Scan for the cell matching the given text and deliver its (X, Y) coordinate at center. 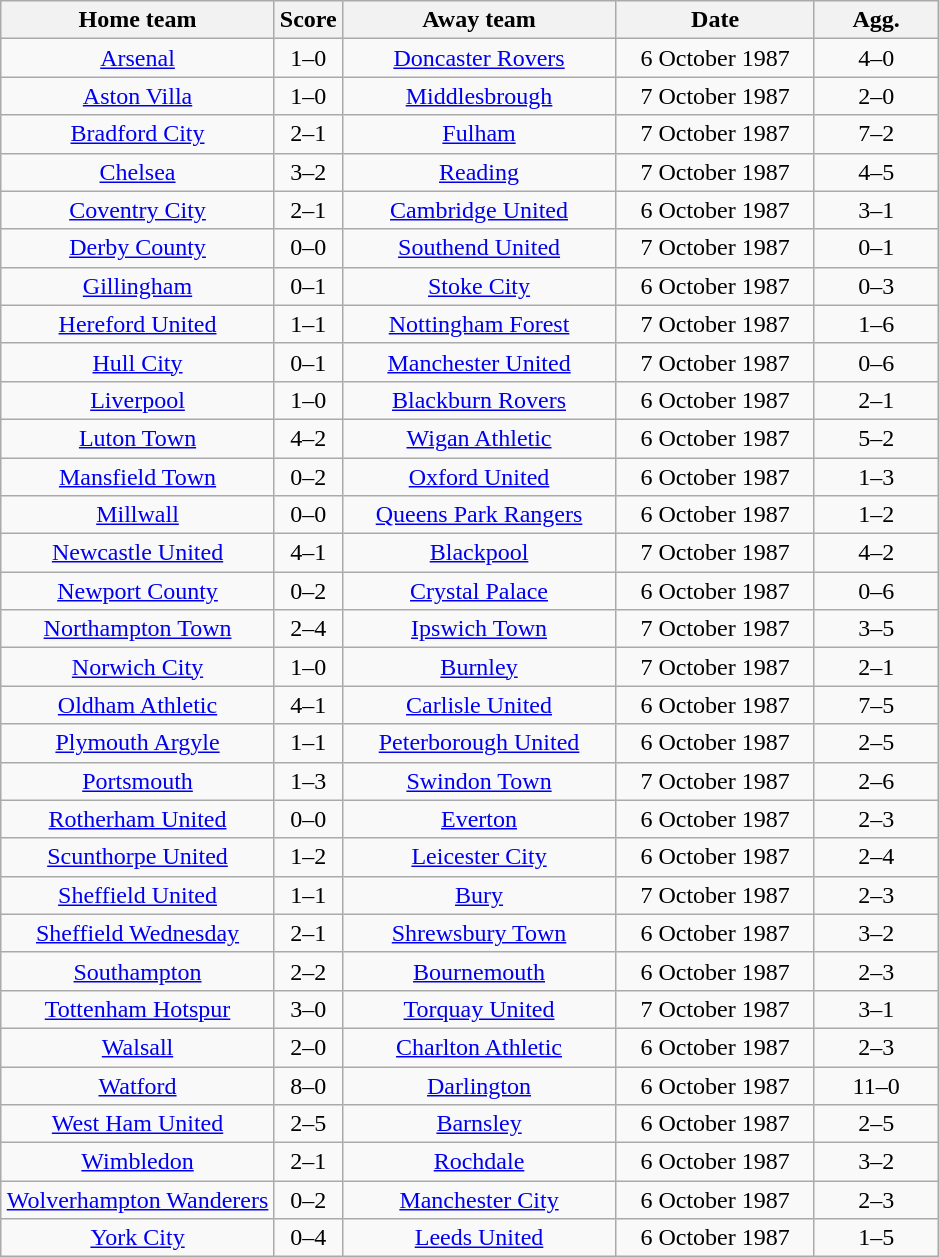
Aston Villa (138, 96)
Cambridge United (479, 210)
Score (308, 20)
4–0 (876, 58)
Barnsley (479, 1124)
Ipswich Town (479, 629)
Hereford United (138, 324)
Everton (479, 819)
Rochdale (479, 1162)
Darlington (479, 1085)
Away team (479, 20)
Middlesbrough (479, 96)
1–6 (876, 324)
Burnley (479, 667)
2–2 (308, 971)
Southampton (138, 971)
2–6 (876, 781)
Watford (138, 1085)
Carlisle United (479, 705)
Stoke City (479, 286)
Bury (479, 895)
Fulham (479, 134)
West Ham United (138, 1124)
Bradford City (138, 134)
Newport County (138, 591)
Manchester United (479, 362)
Oxford United (479, 477)
Date (716, 20)
Doncaster Rovers (479, 58)
Agg. (876, 20)
Reading (479, 172)
Leicester City (479, 857)
Luton Town (138, 438)
Manchester City (479, 1200)
Tottenham Hotspur (138, 1009)
Oldham Athletic (138, 705)
Sheffield Wednesday (138, 933)
Mansfield Town (138, 477)
Liverpool (138, 400)
Chelsea (138, 172)
8–0 (308, 1085)
7–2 (876, 134)
Northampton Town (138, 629)
0–4 (308, 1238)
1–5 (876, 1238)
Portsmouth (138, 781)
5–2 (876, 438)
Derby County (138, 248)
Southend United (479, 248)
Wigan Athletic (479, 438)
Blackburn Rovers (479, 400)
0–3 (876, 286)
Scunthorpe United (138, 857)
Shrewsbury Town (479, 933)
Nottingham Forest (479, 324)
7–5 (876, 705)
Peterborough United (479, 743)
Newcastle United (138, 553)
Coventry City (138, 210)
Gillingham (138, 286)
4–5 (876, 172)
Plymouth Argyle (138, 743)
Wimbledon (138, 1162)
Hull City (138, 362)
Arsenal (138, 58)
Home team (138, 20)
Swindon Town (479, 781)
Blackpool (479, 553)
Sheffield United (138, 895)
Millwall (138, 515)
Charlton Athletic (479, 1047)
Rotherham United (138, 819)
Torquay United (479, 1009)
Queens Park Rangers (479, 515)
Norwich City (138, 667)
Leeds United (479, 1238)
3–5 (876, 629)
3–0 (308, 1009)
Wolverhampton Wanderers (138, 1200)
Bournemouth (479, 971)
Crystal Palace (479, 591)
11–0 (876, 1085)
York City (138, 1238)
Walsall (138, 1047)
